Output the [X, Y] coordinate of the center of the cell containing the given text.  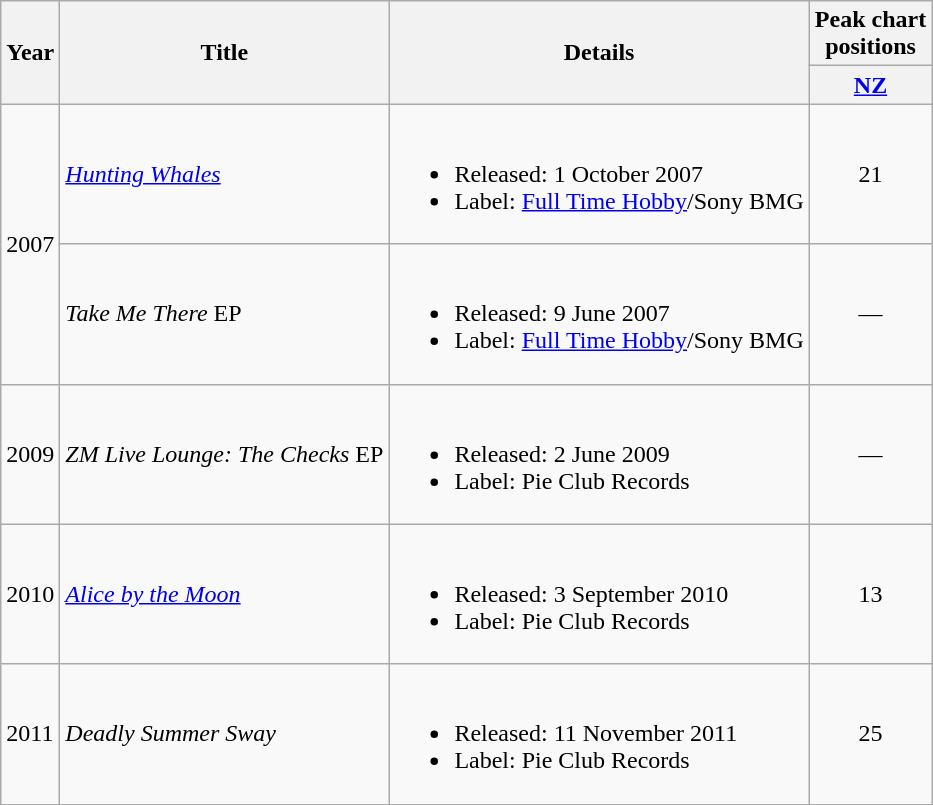
Released: 9 June 2007Label: Full Time Hobby/Sony BMG [599, 314]
2011 [30, 734]
25 [870, 734]
Released: 11 November 2011Label: Pie Club Records [599, 734]
13 [870, 594]
21 [870, 174]
2010 [30, 594]
Released: 3 September 2010Label: Pie Club Records [599, 594]
Details [599, 52]
Hunting Whales [224, 174]
Released: 1 October 2007Label: Full Time Hobby/Sony BMG [599, 174]
Alice by the Moon [224, 594]
ZM Live Lounge: The Checks EP [224, 454]
Year [30, 52]
Deadly Summer Sway [224, 734]
Released: 2 June 2009Label: Pie Club Records [599, 454]
2009 [30, 454]
Peak chartpositions [870, 34]
Take Me There EP [224, 314]
NZ [870, 85]
Title [224, 52]
2007 [30, 244]
